From the cell containing the given text, extract its center point as (X, Y) coordinate. 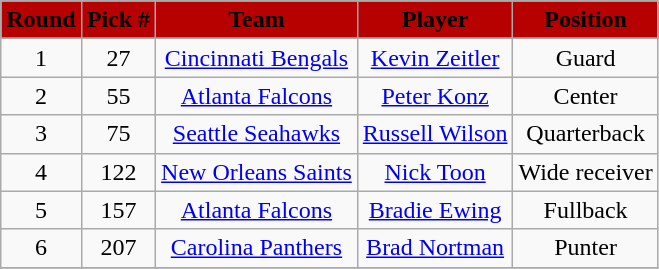
Russell Wilson (435, 134)
Nick Toon (435, 172)
Kevin Zeitler (435, 58)
2 (41, 96)
Seattle Seahawks (257, 134)
75 (118, 134)
5 (41, 210)
Round (41, 20)
Cincinnati Bengals (257, 58)
Punter (586, 248)
Position (586, 20)
Guard (586, 58)
Peter Konz (435, 96)
6 (41, 248)
1 (41, 58)
Fullback (586, 210)
Brad Nortman (435, 248)
4 (41, 172)
Carolina Panthers (257, 248)
27 (118, 58)
3 (41, 134)
207 (118, 248)
122 (118, 172)
Player (435, 20)
Quarterback (586, 134)
157 (118, 210)
Wide receiver (586, 172)
Pick # (118, 20)
55 (118, 96)
Team (257, 20)
Bradie Ewing (435, 210)
Center (586, 96)
New Orleans Saints (257, 172)
